Search for the cell housing the specified text and yield its [X, Y] center coordinate. 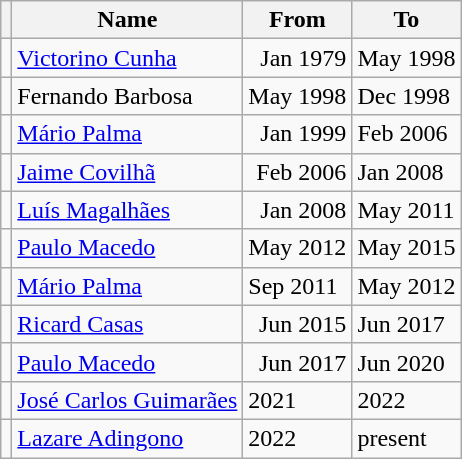
Lazare Adingono [128, 438]
Dec 1998 [406, 96]
From [298, 20]
Victorino Cunha [128, 58]
Jaime Covilhã [128, 172]
Sep 2011 [298, 286]
Luís Magalhães [128, 210]
2021 [298, 400]
José Carlos Guimarães [128, 400]
May 2011 [406, 210]
Name [128, 20]
May 2015 [406, 248]
present [406, 438]
To [406, 20]
Jun 2020 [406, 362]
Fernando Barbosa [128, 96]
Ricard Casas [128, 324]
Jun 2015 [298, 324]
Jan 1979 [298, 58]
Jan 1999 [298, 134]
